Provide the [x, y] coordinate of the cell's center where the given text is located.  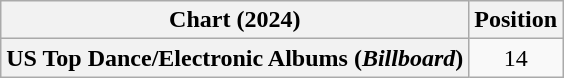
14 [516, 58]
US Top Dance/Electronic Albums (Billboard) [235, 58]
Position [516, 20]
Chart (2024) [235, 20]
